Pinpoint the cell where the given text exists, returning its (x, y) midpoint coordinate. 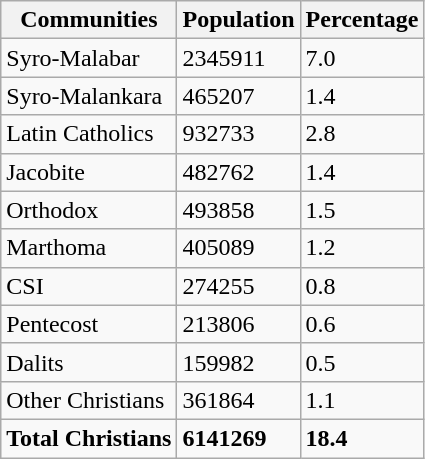
Percentage (362, 20)
2345911 (238, 58)
Other Christians (89, 400)
465207 (238, 96)
Marthoma (89, 248)
159982 (238, 362)
Orthodox (89, 210)
Syro-Malabar (89, 58)
Population (238, 20)
Communities (89, 20)
Pentecost (89, 324)
Total Christians (89, 438)
405089 (238, 248)
213806 (238, 324)
932733 (238, 134)
274255 (238, 286)
0.5 (362, 362)
Dalits (89, 362)
1.1 (362, 400)
6141269 (238, 438)
482762 (238, 172)
CSI (89, 286)
361864 (238, 400)
7.0 (362, 58)
0.8 (362, 286)
18.4 (362, 438)
1.2 (362, 248)
0.6 (362, 324)
2.8 (362, 134)
Syro-Malankara (89, 96)
493858 (238, 210)
Jacobite (89, 172)
1.5 (362, 210)
Latin Catholics (89, 134)
